From the cell containing the given text, extract its center point as [X, Y] coordinate. 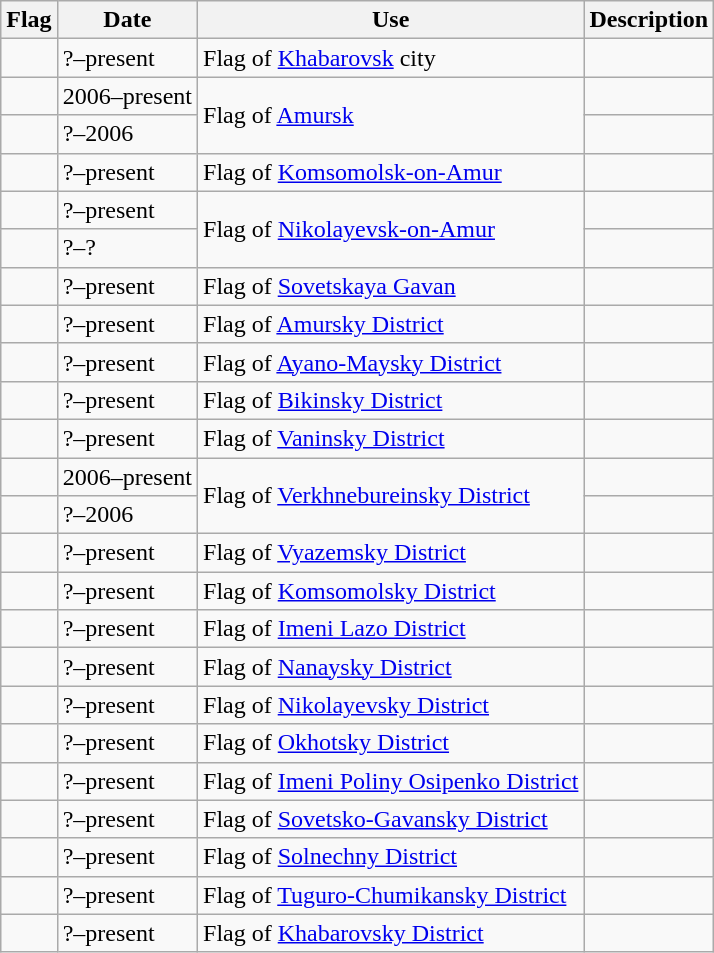
Flag of Sovetskaya Gavan [391, 286]
Flag of Nikolayevsky District [391, 705]
Flag of Bikinsky District [391, 400]
Flag of Khabarovsky District [391, 933]
Flag of Amursk [391, 115]
Flag of Sovetsko-Gavansky District [391, 819]
Flag of Nikolayevsk-on-Amur [391, 229]
Date [127, 20]
Flag of Komsomolsk-on-Amur [391, 172]
Use [391, 20]
Flag of Amursky District [391, 324]
Flag of Imeni Poliny Osipenko District [391, 781]
Flag of Vyazemsky District [391, 553]
Flag of Khabarovsk city [391, 58]
Flag of Solnechny District [391, 857]
Flag of Okhotsky District [391, 743]
Flag of Ayano-Maysky District [391, 362]
Flag of Vaninsky District [391, 438]
Description [649, 20]
Flag of Imeni Lazo District [391, 629]
Flag of Komsomolsky District [391, 591]
Flag of Nanaysky District [391, 667]
Flag of Tuguro-Chumikansky District [391, 895]
?–? [127, 248]
Flag [29, 20]
Flag of Verkhnebureinsky District [391, 496]
